Search for the cell housing the specified text and yield its [x, y] center coordinate. 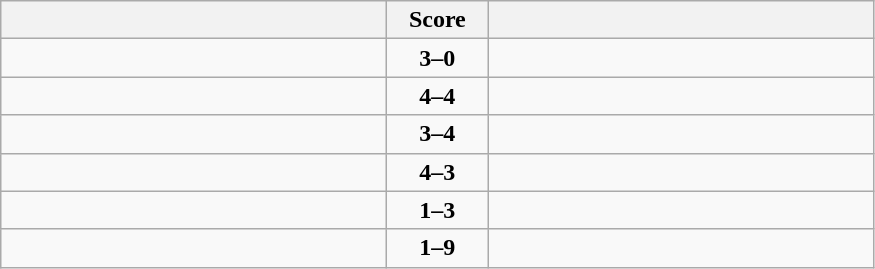
4–4 [438, 96]
1–9 [438, 248]
Score [438, 20]
3–0 [438, 58]
4–3 [438, 172]
3–4 [438, 134]
1–3 [438, 210]
